Pinpoint the cell where the given text exists, returning its [X, Y] midpoint coordinate. 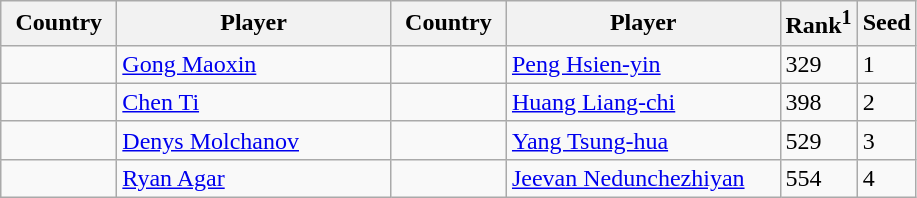
3 [886, 140]
1 [886, 64]
2 [886, 102]
Seed [886, 24]
Gong Maoxin [254, 64]
329 [818, 64]
398 [818, 102]
Denys Molchanov [254, 140]
Rank1 [818, 24]
Ryan Agar [254, 178]
Huang Liang-chi [643, 102]
Yang Tsung-hua [643, 140]
554 [818, 178]
Jeevan Nedunchezhiyan [643, 178]
4 [886, 178]
529 [818, 140]
Chen Ti [254, 102]
Peng Hsien-yin [643, 64]
